Detect which cell encompasses the target text, then output its [x, y] center coordinate. 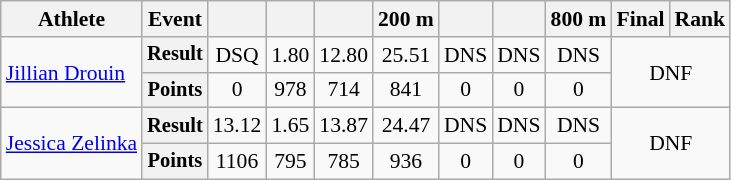
DSQ [238, 55]
Jessica Zelinka [72, 144]
795 [290, 162]
13.87 [344, 126]
Event [175, 19]
978 [290, 90]
12.80 [344, 55]
714 [344, 90]
13.12 [238, 126]
1.80 [290, 55]
Rank [700, 19]
800 m [579, 19]
Jillian Drouin [72, 72]
841 [406, 90]
Final [640, 19]
1.65 [290, 126]
200 m [406, 19]
936 [406, 162]
785 [344, 162]
1106 [238, 162]
25.51 [406, 55]
24.47 [406, 126]
Athlete [72, 19]
